Scan for the cell matching the given text and deliver its [x, y] coordinate at center. 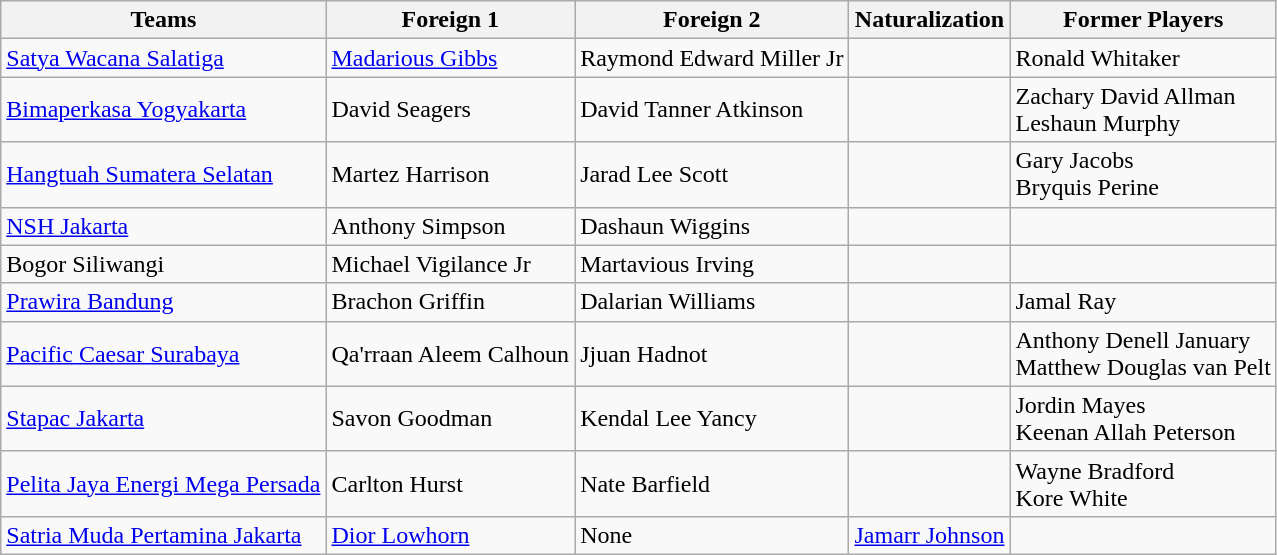
Dashaun Wiggins [712, 226]
Gary Jacobs Bryquis Perine [1143, 174]
None [712, 535]
Former Players [1143, 20]
Teams [164, 20]
Prawira Bandung [164, 302]
Foreign 1 [450, 20]
Qa'rraan Aleem Calhoun [450, 354]
Dalarian Williams [712, 302]
Jarad Lee Scott [712, 174]
Raymond Edward Miller Jr [712, 58]
Ronald Whitaker [1143, 58]
Anthony Denell January Matthew Douglas van Pelt [1143, 354]
Wayne Bradford Kore White [1143, 484]
Dior Lowhorn [450, 535]
David Tanner Atkinson [712, 110]
Martavious Irving [712, 264]
Jamal Ray [1143, 302]
Naturalization [930, 20]
Pelita Jaya Energi Mega Persada [164, 484]
Jamarr Johnson [930, 535]
Bimaperkasa Yogyakarta [164, 110]
Nate Barfield [712, 484]
Madarious Gibbs [450, 58]
Brachon Griffin [450, 302]
Zachary David Allman Leshaun Murphy [1143, 110]
Hangtuah Sumatera Selatan [164, 174]
Michael Vigilance Jr [450, 264]
Martez Harrison [450, 174]
Stapac Jakarta [164, 418]
Jordin Mayes Keenan Allah Peterson [1143, 418]
Pacific Caesar Surabaya [164, 354]
Bogor Siliwangi [164, 264]
Satria Muda Pertamina Jakarta [164, 535]
Carlton Hurst [450, 484]
NSH Jakarta [164, 226]
David Seagers [450, 110]
Savon Goodman [450, 418]
Jjuan Hadnot [712, 354]
Foreign 2 [712, 20]
Satya Wacana Salatiga [164, 58]
Anthony Simpson [450, 226]
Kendal Lee Yancy [712, 418]
